From the cell containing the given text, extract its center point as (x, y) coordinate. 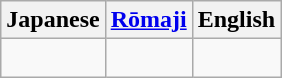
English (236, 20)
Rōmaji (148, 20)
Japanese (53, 20)
